Return (x, y) of the center of cell containing provided text 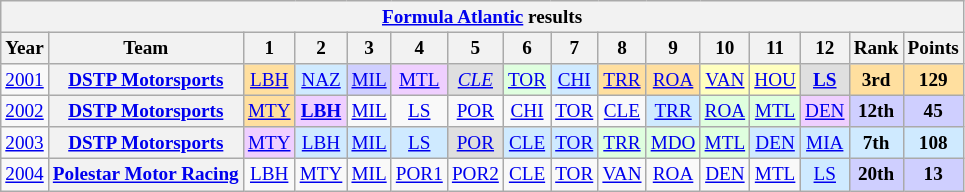
POR1 (419, 175)
7th (876, 143)
6 (526, 48)
Rank (876, 48)
4 (419, 48)
9 (673, 48)
5 (475, 48)
Team (146, 48)
MDO (673, 143)
45 (933, 111)
108 (933, 143)
POR2 (475, 175)
129 (933, 80)
2001 (25, 80)
12th (876, 111)
2 (321, 48)
3rd (876, 80)
Polestar Motor Racing (146, 175)
10 (725, 48)
Points (933, 48)
20th (876, 175)
2003 (25, 143)
2002 (25, 111)
8 (622, 48)
3 (369, 48)
Formula Atlantic results (482, 17)
MIA (824, 143)
7 (574, 48)
11 (776, 48)
Year (25, 48)
2004 (25, 175)
12 (824, 48)
13 (933, 175)
1 (269, 48)
HOU (776, 80)
NAZ (321, 80)
